Output the (X, Y) coordinate of the center of the cell containing the given text.  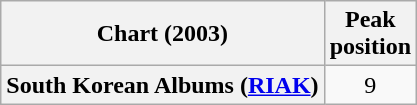
9 (370, 85)
South Korean Albums (RIAK) (162, 85)
Peakposition (370, 34)
Chart (2003) (162, 34)
